Return the (x, y) coordinate for the center point of the cell that contains the specified text.  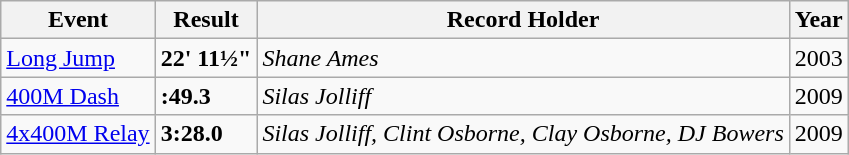
400M Dash (78, 96)
:49.3 (206, 96)
Silas Jolliff, Clint Osborne, Clay Osborne, DJ Bowers (523, 134)
2003 (818, 58)
Year (818, 20)
Result (206, 20)
Event (78, 20)
Shane Ames (523, 58)
Long Jump (78, 58)
Record Holder (523, 20)
22' 11½" (206, 58)
4x400M Relay (78, 134)
Silas Jolliff (523, 96)
3:28.0 (206, 134)
